For the text-containing cell, return its midpoint in [X, Y] coordinate format. 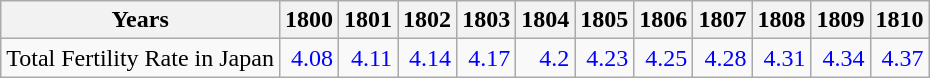
4.34 [840, 58]
1804 [546, 20]
4.08 [308, 58]
4.28 [722, 58]
4.17 [486, 58]
1802 [428, 20]
Years [140, 20]
4.2 [546, 58]
4.31 [782, 58]
Total Fertility Rate in Japan [140, 58]
4.14 [428, 58]
4.23 [604, 58]
1803 [486, 20]
1810 [900, 20]
1806 [664, 20]
1808 [782, 20]
4.25 [664, 58]
1805 [604, 20]
1809 [840, 20]
1800 [308, 20]
4.11 [368, 58]
1801 [368, 20]
1807 [722, 20]
4.37 [900, 58]
